Output the (X, Y) coordinate of the center of the cell containing the given text.  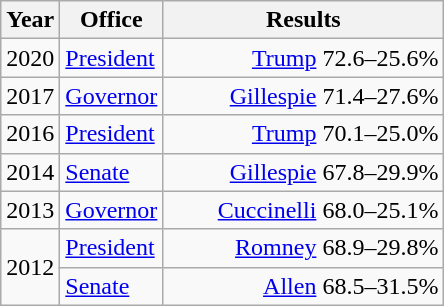
Cuccinelli 68.0–25.1% (304, 210)
2016 (30, 134)
2020 (30, 58)
2012 (30, 267)
2014 (30, 172)
Gillespie 71.4–27.6% (304, 96)
Results (304, 20)
Romney 68.9–29.8% (304, 248)
Office (112, 20)
Trump 72.6–25.6% (304, 58)
Trump 70.1–25.0% (304, 134)
2013 (30, 210)
Allen 68.5–31.5% (304, 286)
2017 (30, 96)
Gillespie 67.8–29.9% (304, 172)
Year (30, 20)
